Return [x, y] of the center of cell containing provided text 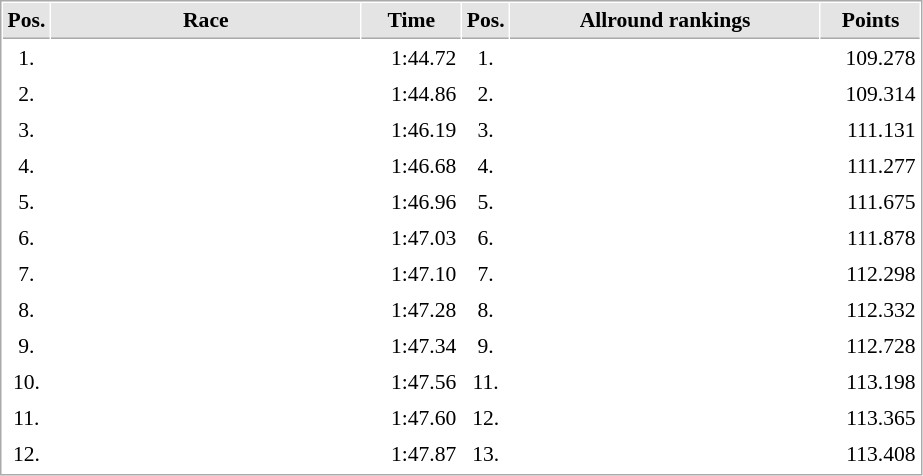
1:44.72 [412, 57]
Points [870, 21]
111.675 [870, 201]
Race [206, 21]
13. [486, 453]
109.314 [870, 93]
1:47.56 [412, 381]
1:47.87 [412, 453]
112.728 [870, 345]
1:47.34 [412, 345]
109.278 [870, 57]
1:46.19 [412, 129]
111.878 [870, 237]
Allround rankings [666, 21]
1:46.68 [412, 165]
112.298 [870, 273]
113.408 [870, 453]
1:47.60 [412, 417]
Time [412, 21]
113.198 [870, 381]
112.332 [870, 309]
113.365 [870, 417]
1:47.03 [412, 237]
111.277 [870, 165]
10. [26, 381]
111.131 [870, 129]
1:46.96 [412, 201]
1:47.10 [412, 273]
1:44.86 [412, 93]
1:47.28 [412, 309]
